Capture the cell that displays the provided text and extract its [x, y] central coordinate. 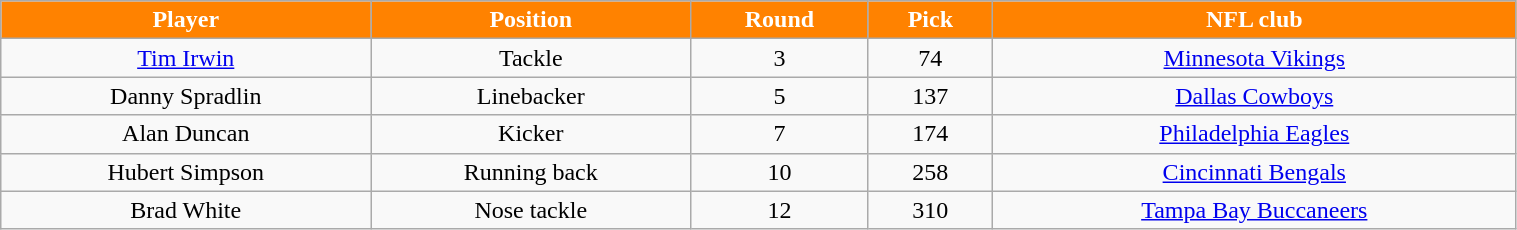
Nose tackle [531, 210]
Tim Irwin [186, 58]
Running back [531, 172]
Round [780, 20]
7 [780, 134]
Danny Spradlin [186, 96]
Kicker [531, 134]
Tackle [531, 58]
258 [930, 172]
174 [930, 134]
Brad White [186, 210]
5 [780, 96]
Pick [930, 20]
Philadelphia Eagles [1255, 134]
10 [780, 172]
74 [930, 58]
Cincinnati Bengals [1255, 172]
Linebacker [531, 96]
Position [531, 20]
NFL club [1255, 20]
Player [186, 20]
Tampa Bay Buccaneers [1255, 210]
310 [930, 210]
3 [780, 58]
Hubert Simpson [186, 172]
137 [930, 96]
Alan Duncan [186, 134]
Minnesota Vikings [1255, 58]
12 [780, 210]
Dallas Cowboys [1255, 96]
